Find where the given text appears and provide that cell's center as (x, y) coordinate. 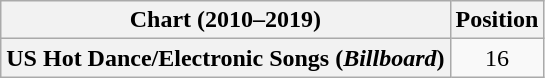
US Hot Dance/Electronic Songs (Billboard) (226, 58)
16 (497, 58)
Position (497, 20)
Chart (2010–2019) (226, 20)
